Extract the (x, y) coordinate from the center of the cell holding the provided text.  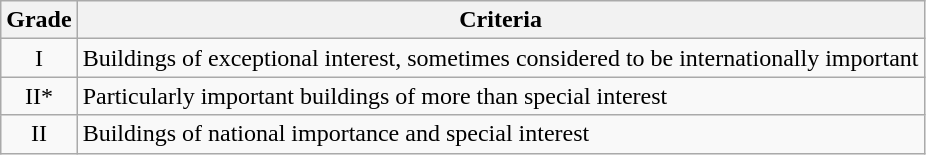
II* (39, 96)
Particularly important buildings of more than special interest (500, 96)
Buildings of national importance and special interest (500, 134)
Criteria (500, 20)
II (39, 134)
Grade (39, 20)
Buildings of exceptional interest, sometimes considered to be internationally important (500, 58)
I (39, 58)
